For the text-containing cell, return its midpoint in [x, y] coordinate format. 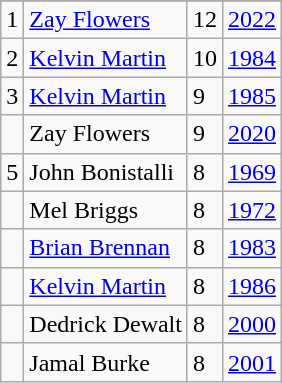
2 [12, 58]
1969 [252, 172]
Brian Brennan [106, 248]
Mel Briggs [106, 210]
2000 [252, 324]
2020 [252, 134]
1983 [252, 248]
3 [12, 96]
Jamal Burke [106, 362]
2001 [252, 362]
1984 [252, 58]
John Bonistalli [106, 172]
5 [12, 172]
1985 [252, 96]
1972 [252, 210]
1 [12, 20]
Dedrick Dewalt [106, 324]
2022 [252, 20]
12 [204, 20]
10 [204, 58]
1986 [252, 286]
